From the cell containing the given text, extract its center point as [X, Y] coordinate. 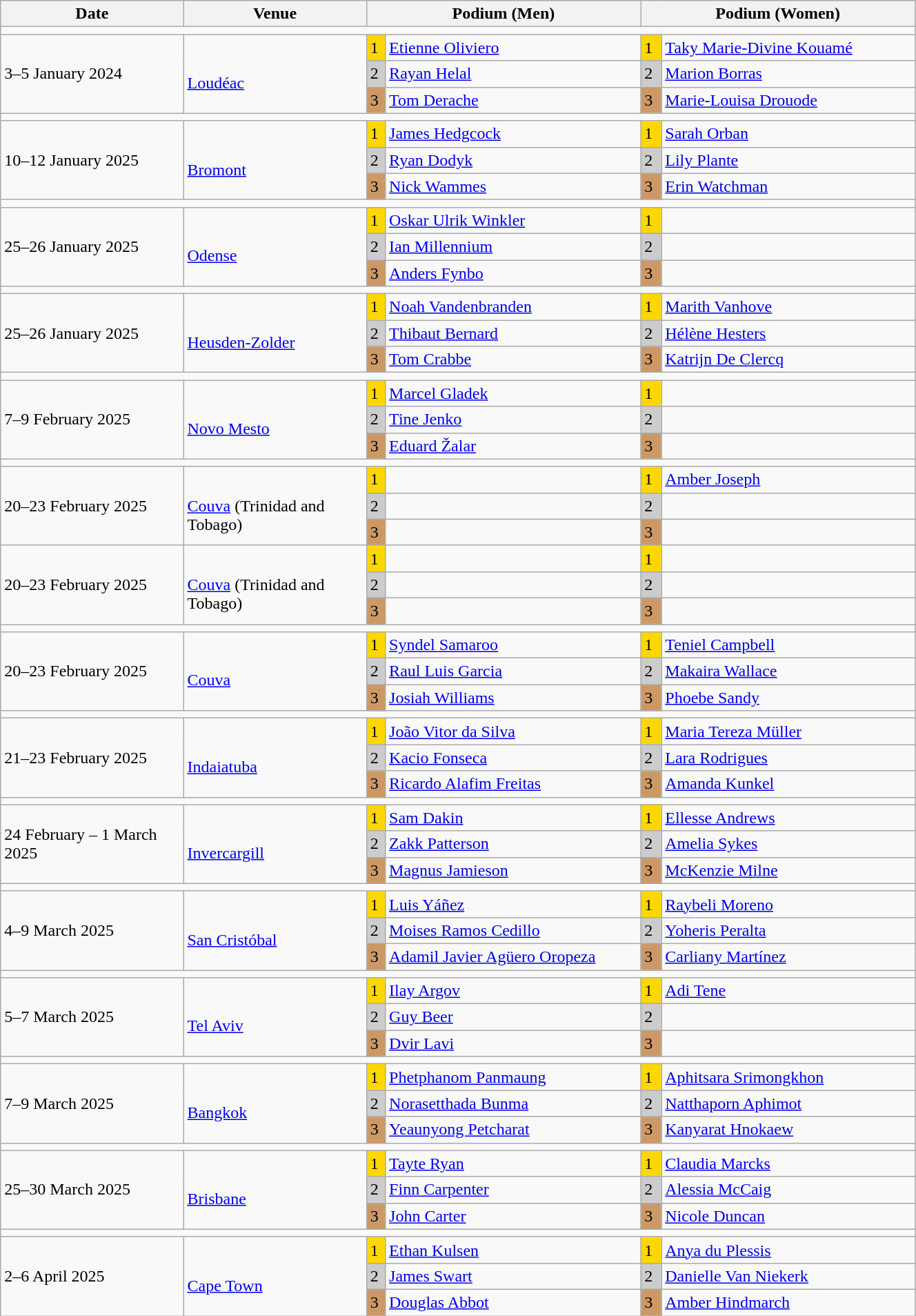
Douglas Abbot [513, 1302]
Aphitsara Srimongkhon [788, 1077]
Ellesse Andrews [788, 818]
Etienne Oliviero [513, 48]
João Vitor da Silva [513, 731]
Marie-Louisa Drouode [788, 100]
Natthaporn Aphimot [788, 1103]
Odense [275, 246]
Katrijn De Clercq [788, 360]
Maria Tereza Müller [788, 731]
Yoheris Peralta [788, 930]
Moises Ramos Cedillo [513, 930]
Norasetthada Bunma [513, 1103]
James Swart [513, 1276]
John Carter [513, 1216]
25–30 March 2025 [92, 1190]
Noah Vandenbranden [513, 307]
Claudia Marcks [788, 1163]
Anders Fynbo [513, 273]
Taky Marie-Divine Kouamé [788, 48]
Magnus Jamieson [513, 870]
San Cristóbal [275, 930]
Marcel Gladek [513, 393]
Sam Dakin [513, 818]
Lily Plante [788, 160]
Oskar Ulrik Winkler [513, 220]
Hélène Hesters [788, 333]
Luis Yáñez [513, 904]
Loudéac [275, 74]
Phoebe Sandy [788, 698]
Amber Joseph [788, 480]
Ethan Kulsen [513, 1250]
Sarah Orban [788, 134]
Nick Wammes [513, 186]
Bangkok [275, 1103]
Nicole Duncan [788, 1216]
Tine Jenko [513, 420]
Couva [275, 671]
21–23 February 2025 [92, 758]
Venue [275, 14]
Tom Crabbe [513, 360]
Erin Watchman [788, 186]
Ryan Dodyk [513, 160]
Amber Hindmarch [788, 1302]
Kanyarat Hnokaew [788, 1130]
Alessia McCaig [788, 1190]
Adamil Javier Agüero Oropeza [513, 956]
Makaira Wallace [788, 671]
Thibaut Bernard [513, 333]
Syndel Samaroo [513, 645]
Phetphanom Panmaung [513, 1077]
Danielle Van Niekerk [788, 1276]
Teniel Campbell [788, 645]
Rayan Helal [513, 74]
Ilay Argov [513, 991]
Amelia Sykes [788, 844]
7–9 February 2025 [92, 420]
7–9 March 2025 [92, 1103]
5–7 March 2025 [92, 1017]
Yeaunyong Petcharat [513, 1130]
McKenzie Milne [788, 870]
Josiah Williams [513, 698]
Cape Town [275, 1276]
Kacio Fonseca [513, 758]
10–12 January 2025 [92, 160]
Adi Tene [788, 991]
Ian Millennium [513, 246]
Tel Aviv [275, 1017]
Dvir Lavi [513, 1043]
Tom Derache [513, 100]
James Hedgcock [513, 134]
Podium (Women) [778, 14]
Raul Luis Garcia [513, 671]
Marion Borras [788, 74]
Bromont [275, 160]
4–9 March 2025 [92, 930]
Carliany Martínez [788, 956]
Ricardo Alafim Freitas [513, 784]
Date [92, 14]
Finn Carpenter [513, 1190]
Zakk Patterson [513, 844]
Raybeli Moreno [788, 904]
Indaiatuba [275, 758]
Guy Beer [513, 1017]
Invercargill [275, 844]
Heusden-Zolder [275, 333]
Lara Rodrigues [788, 758]
Novo Mesto [275, 420]
Anya du Plessis [788, 1250]
Tayte Ryan [513, 1163]
Brisbane [275, 1190]
Eduard Žalar [513, 446]
Amanda Kunkel [788, 784]
3–5 January 2024 [92, 74]
2–6 April 2025 [92, 1276]
24 February – 1 March 2025 [92, 844]
Podium (Men) [504, 14]
Marith Vanhove [788, 307]
